Scan for the cell matching the given text and deliver its [X, Y] coordinate at center. 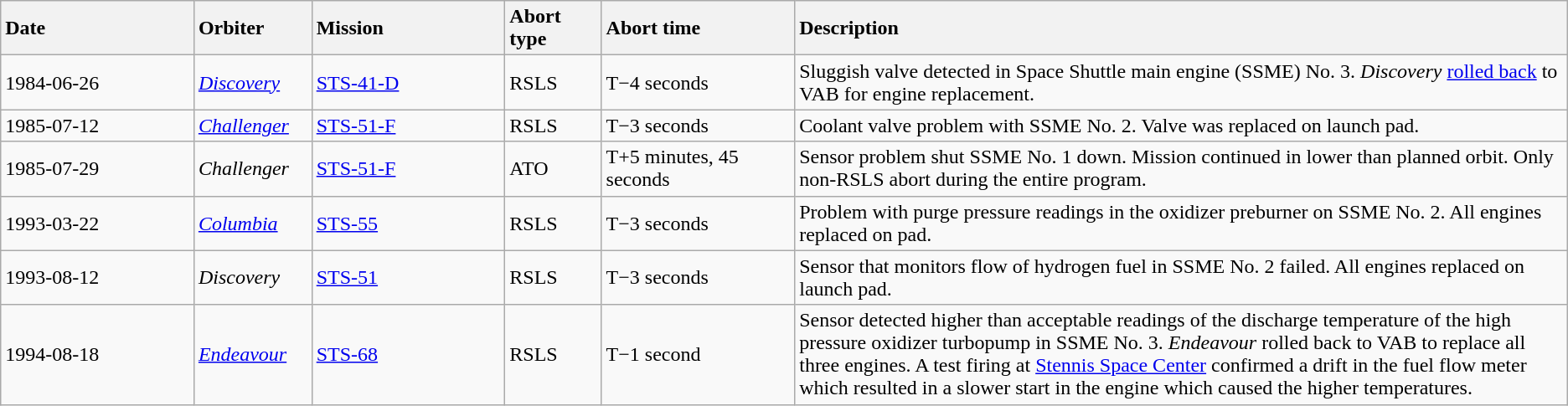
1985-07-12 [97, 126]
1985-07-29 [97, 169]
Problem with purge pressure readings in the oxidizer preburner on SSME No. 2. All engines replaced on pad. [1181, 223]
1993-08-12 [97, 278]
1984-06-26 [97, 82]
1994-08-18 [97, 355]
Sensor that monitors flow of hydrogen fuel in SSME No. 2 failed. All engines replaced on launch pad. [1181, 278]
T−4 seconds [699, 82]
Date [97, 28]
STS-41-D [409, 82]
Abort time [699, 28]
ATO [553, 169]
Coolant valve problem with SSME No. 2. Valve was replaced on launch pad. [1181, 126]
Mission [409, 28]
Endeavour [253, 355]
STS-55 [409, 223]
T−1 second [699, 355]
Orbiter [253, 28]
Columbia [253, 223]
T+5 minutes, 45 seconds [699, 169]
Abort type [553, 28]
STS-51 [409, 278]
Description [1181, 28]
1993-03-22 [97, 223]
STS-68 [409, 355]
Sensor problem shut SSME No. 1 down. Mission continued in lower than planned orbit. Only non-RSLS abort during the entire program. [1181, 169]
Sluggish valve detected in Space Shuttle main engine (SSME) No. 3. Discovery rolled back to VAB for engine replacement. [1181, 82]
